Provide the (X, Y) coordinate of the cell's center where the given text is located.  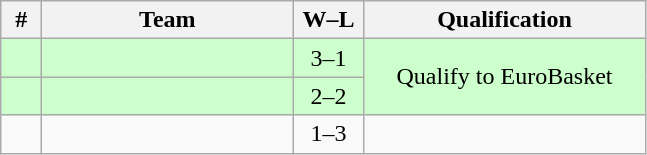
W–L (328, 20)
Team (168, 20)
1–3 (328, 134)
Qualification (504, 20)
2–2 (328, 96)
3–1 (328, 58)
# (22, 20)
Qualify to EuroBasket (504, 77)
